Return the [x, y] coordinate for the center point of the cell that contains the specified text.  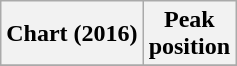
Chart (2016) [72, 34]
Peak position [189, 34]
